Output the (X, Y) coordinate of the center of the cell containing the given text.  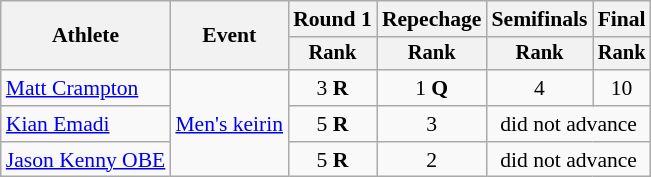
did not advance (568, 124)
Round 1 (332, 19)
4 (539, 88)
1 Q (432, 88)
Semifinals (539, 19)
Men's keirin (229, 124)
10 (622, 88)
Event (229, 36)
Repechage (432, 19)
Final (622, 19)
3 (432, 124)
3 R (332, 88)
5 R (332, 124)
Matt Crampton (86, 88)
Athlete (86, 36)
Kian Emadi (86, 124)
